From the cell containing the given text, extract its center point as [x, y] coordinate. 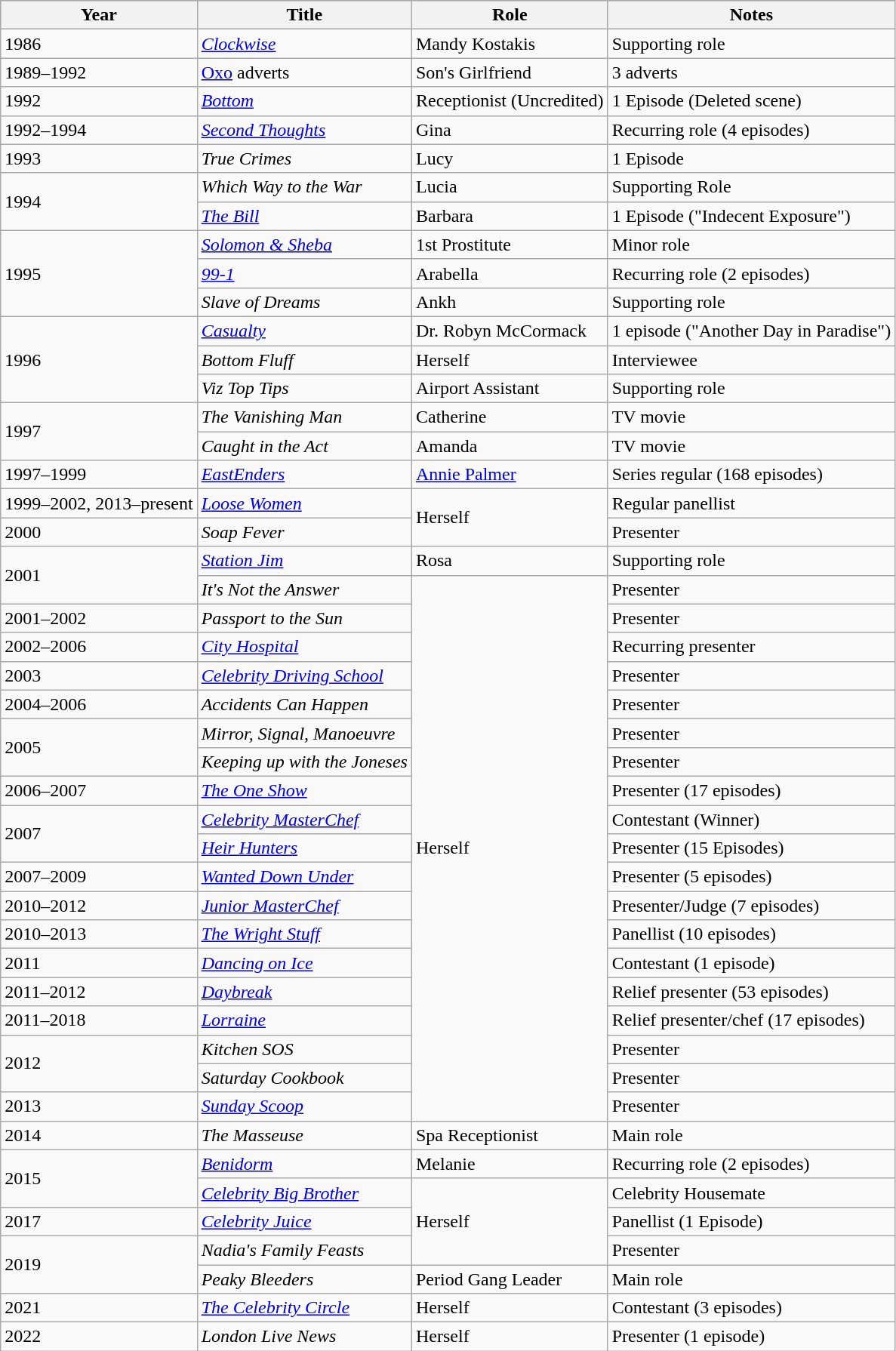
Wanted Down Under [304, 877]
Saturday Cookbook [304, 1078]
Spa Receptionist [510, 1135]
Accidents Can Happen [304, 704]
2007 [99, 833]
Panellist (10 episodes) [752, 934]
1992 [99, 101]
Year [99, 15]
Catherine [510, 417]
Presenter/Judge (7 episodes) [752, 906]
True Crimes [304, 158]
2017 [99, 1221]
Notes [752, 15]
Lucy [510, 158]
Which Way to the War [304, 187]
Celebrity Juice [304, 1221]
2000 [99, 532]
2011–2018 [99, 1020]
Gina [510, 130]
1997–1999 [99, 475]
Amanda [510, 446]
Series regular (168 episodes) [752, 475]
Oxo adverts [304, 72]
Bottom Fluff [304, 360]
Celebrity Big Brother [304, 1193]
Panellist (1 Episode) [752, 1221]
Daybreak [304, 992]
Soap Fever [304, 532]
The Wright Stuff [304, 934]
Kitchen SOS [304, 1049]
Loose Women [304, 503]
Dr. Robyn McCormack [510, 331]
Clockwise [304, 44]
Caught in the Act [304, 446]
2006–2007 [99, 790]
Arabella [510, 273]
Viz Top Tips [304, 389]
1 Episode (Deleted scene) [752, 101]
Airport Assistant [510, 389]
2013 [99, 1106]
1996 [99, 359]
Recurring presenter [752, 647]
Receptionist (Uncredited) [510, 101]
Presenter (15 Episodes) [752, 848]
Celebrity Driving School [304, 675]
EastEnders [304, 475]
Contestant (3 episodes) [752, 1308]
Passport to the Sun [304, 618]
The Bill [304, 216]
Relief presenter/chef (17 episodes) [752, 1020]
2019 [99, 1264]
1st Prostitute [510, 245]
Role [510, 15]
Mandy Kostakis [510, 44]
Lucia [510, 187]
City Hospital [304, 647]
The Celebrity Circle [304, 1308]
1992–1994 [99, 130]
Celebrity MasterChef [304, 819]
Celebrity Housemate [752, 1193]
2011 [99, 963]
Title [304, 15]
Casualty [304, 331]
2014 [99, 1135]
Mirror, Signal, Manoeuvre [304, 733]
2004–2006 [99, 704]
Barbara [510, 216]
Lorraine [304, 1020]
Relief presenter (53 episodes) [752, 992]
2002–2006 [99, 647]
Period Gang Leader [510, 1279]
3 adverts [752, 72]
It's Not the Answer [304, 589]
Regular panellist [752, 503]
1 episode ("Another Day in Paradise") [752, 331]
Son's Girlfriend [510, 72]
Peaky Bleeders [304, 1279]
Contestant (Winner) [752, 819]
1 Episode [752, 158]
Solomon & Sheba [304, 245]
Presenter (1 episode) [752, 1337]
The Masseuse [304, 1135]
Recurring role (4 episodes) [752, 130]
2001–2002 [99, 618]
2021 [99, 1308]
1993 [99, 158]
Dancing on Ice [304, 963]
Supporting Role [752, 187]
2007–2009 [99, 877]
2003 [99, 675]
Bottom [304, 101]
Presenter (5 episodes) [752, 877]
2005 [99, 747]
2011–2012 [99, 992]
London Live News [304, 1337]
1995 [99, 273]
Keeping up with the Joneses [304, 762]
The One Show [304, 790]
2022 [99, 1337]
1986 [99, 44]
Annie Palmer [510, 475]
Presenter (17 episodes) [752, 790]
1994 [99, 202]
Nadia's Family Feasts [304, 1250]
The Vanishing Man [304, 417]
2012 [99, 1063]
Slave of Dreams [304, 302]
Contestant (1 episode) [752, 963]
2015 [99, 1178]
Benidorm [304, 1164]
Second Thoughts [304, 130]
1997 [99, 432]
Rosa [510, 561]
Minor role [752, 245]
Melanie [510, 1164]
1 Episode ("Indecent Exposure") [752, 216]
1999–2002, 2013–present [99, 503]
Junior MasterChef [304, 906]
Ankh [510, 302]
2010–2012 [99, 906]
2001 [99, 575]
Station Jim [304, 561]
1989–1992 [99, 72]
Heir Hunters [304, 848]
Sunday Scoop [304, 1106]
Interviewee [752, 360]
99-1 [304, 273]
2010–2013 [99, 934]
